Search for the cell housing the specified text and yield its [X, Y] center coordinate. 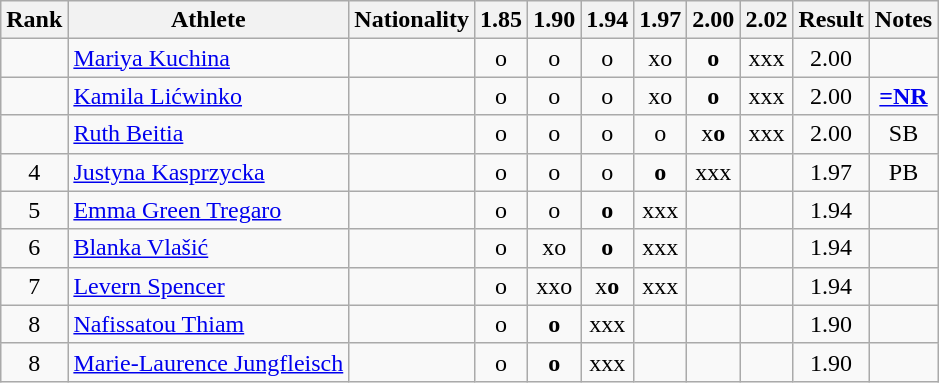
4 [34, 172]
SB [903, 134]
Marie-Laurence Jungfleisch [208, 362]
Blanka Vlašić [208, 248]
xxo [554, 286]
5 [34, 210]
Justyna Kasprzycka [208, 172]
Levern Spencer [208, 286]
Emma Green Tregaro [208, 210]
Athlete [208, 20]
1.85 [502, 20]
Ruth Beitia [208, 134]
Rank [34, 20]
Nafissatou Thiam [208, 324]
Nationality [412, 20]
6 [34, 248]
PB [903, 172]
Mariya Kuchina [208, 58]
2.02 [766, 20]
Kamila Lićwinko [208, 96]
Notes [903, 20]
7 [34, 286]
=NR [903, 96]
Result [831, 20]
